Locate the cell with the specified text and output its [X, Y] center coordinate. 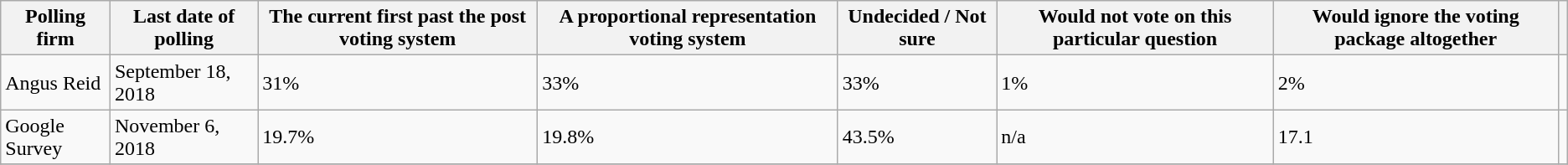
Google Survey [55, 137]
1% [1136, 82]
September 18, 2018 [183, 82]
n/a [1136, 137]
Undecided / Not sure [917, 28]
Would not vote on this particular question [1136, 28]
Would ignore the voting package altogether [1416, 28]
43.5% [917, 137]
31% [398, 82]
Last date of polling [183, 28]
Angus Reid [55, 82]
A proportional representation voting system [688, 28]
Polling firm [55, 28]
17.1 [1416, 137]
2% [1416, 82]
The current first past the post voting system [398, 28]
19.7% [398, 137]
19.8% [688, 137]
November 6, 2018 [183, 137]
